For the text-containing cell, return its midpoint in [X, Y] coordinate format. 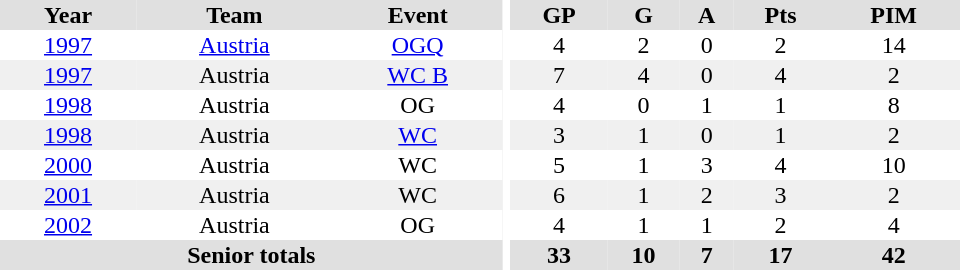
42 [894, 255]
33 [560, 255]
Year [68, 15]
GP [560, 15]
17 [780, 255]
2002 [68, 225]
2000 [68, 165]
14 [894, 45]
G [644, 15]
8 [894, 105]
Team [234, 15]
5 [560, 165]
Pts [780, 15]
Senior totals [252, 255]
WC B [418, 75]
PIM [894, 15]
A [707, 15]
Event [418, 15]
2001 [68, 195]
6 [560, 195]
OGQ [418, 45]
